Provide the [x, y] coordinate of the cell's center where the given text is located.  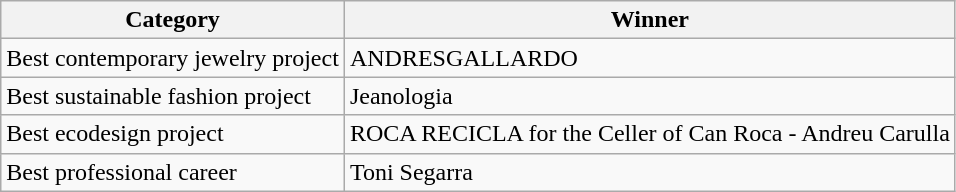
Best sustainable fashion project [173, 96]
ANDRESGALLARDO [650, 58]
Jeanologia [650, 96]
Best contemporary jewelry project [173, 58]
Best professional career [173, 172]
Toni Segarra [650, 172]
Winner [650, 20]
Best ecodesign project [173, 134]
ROCA RECICLA for the Celler of Can Roca - Andreu Carulla [650, 134]
Category [173, 20]
